From the cell containing the given text, extract its center point as (x, y) coordinate. 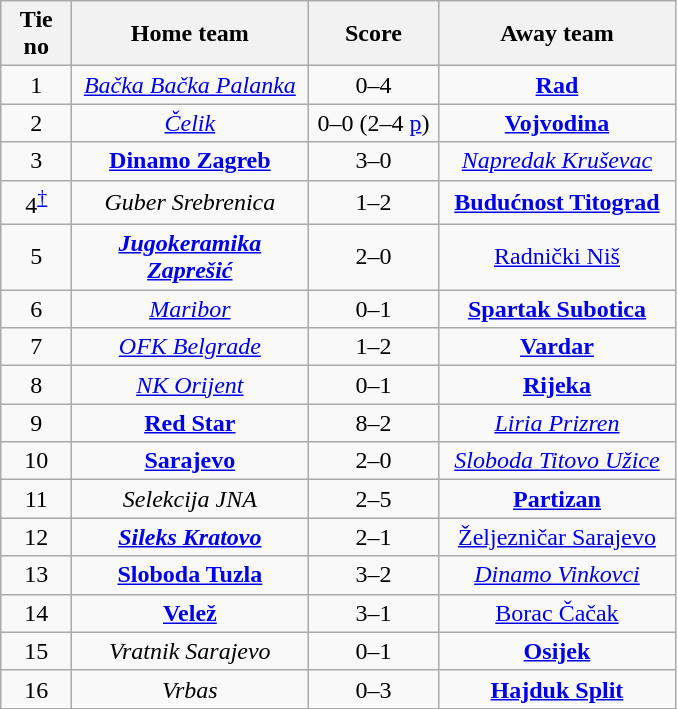
3–0 (374, 161)
12 (36, 537)
2 (36, 123)
Vojvodina (557, 123)
Selekcija JNA (190, 499)
3 (36, 161)
Guber Srebrenica (190, 202)
15 (36, 651)
Budućnost Titograd (557, 202)
16 (36, 689)
1 (36, 85)
Velež (190, 613)
Radnički Niš (557, 258)
3–1 (374, 613)
0–3 (374, 689)
Dinamo Vinkovci (557, 575)
Dinamo Zagreb (190, 161)
3–2 (374, 575)
Borac Čačak (557, 613)
Vardar (557, 347)
Rijeka (557, 385)
Away team (557, 34)
Željezničar Sarajevo (557, 537)
NK Orijent (190, 385)
Red Star (190, 423)
8 (36, 385)
Partizan (557, 499)
Sileks Kratovo (190, 537)
10 (36, 461)
Sloboda Titovo Užice (557, 461)
Vrbas (190, 689)
5 (36, 258)
Score (374, 34)
14 (36, 613)
0–4 (374, 85)
OFK Belgrade (190, 347)
Maribor (190, 309)
4† (36, 202)
Bačka Bačka Palanka (190, 85)
Home team (190, 34)
6 (36, 309)
Rad (557, 85)
8–2 (374, 423)
Hajduk Split (557, 689)
11 (36, 499)
7 (36, 347)
Vratnik Sarajevo (190, 651)
Tie no (36, 34)
2–5 (374, 499)
Čelik (190, 123)
2–1 (374, 537)
Spartak Subotica (557, 309)
Osijek (557, 651)
Jugokeramika Zaprešić (190, 258)
Napredak Kruševac (557, 161)
Liria Prizren (557, 423)
9 (36, 423)
13 (36, 575)
Sarajevo (190, 461)
Sloboda Tuzla (190, 575)
0–0 (2–4 p) (374, 123)
